Pinpoint the cell where the given text exists, returning its (X, Y) midpoint coordinate. 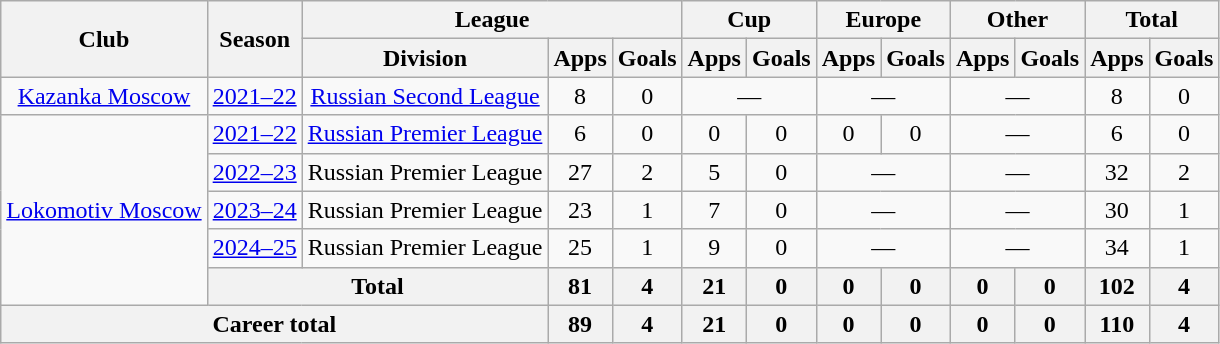
Club (104, 39)
34 (1117, 248)
25 (580, 248)
Cup (749, 20)
Career total (274, 324)
Russian Second League (425, 96)
102 (1117, 286)
5 (714, 172)
2024–25 (254, 248)
Kazanka Moscow (104, 96)
Other (1017, 20)
81 (580, 286)
9 (714, 248)
Division (425, 58)
27 (580, 172)
110 (1117, 324)
Europe (883, 20)
League (492, 20)
Lokomotiv Moscow (104, 210)
23 (580, 210)
2023–24 (254, 210)
7 (714, 210)
Season (254, 39)
2022–23 (254, 172)
32 (1117, 172)
89 (580, 324)
30 (1117, 210)
